Capture the cell that displays the provided text and extract its [x, y] central coordinate. 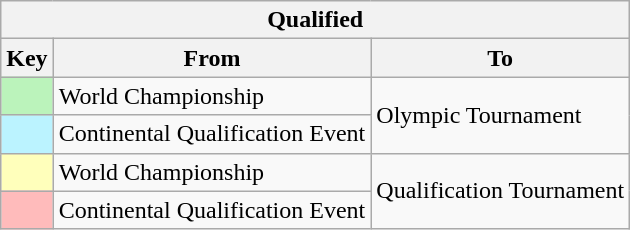
From [212, 58]
Qualified [316, 20]
Key [27, 58]
Qualification Tournament [500, 191]
To [500, 58]
Olympic Tournament [500, 115]
